From the cell containing the given text, extract its center point as (X, Y) coordinate. 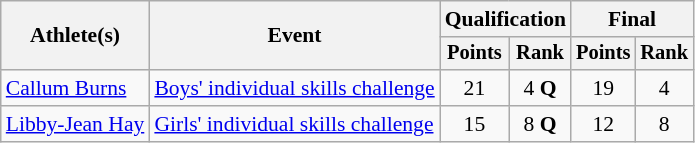
15 (474, 124)
Athlete(s) (76, 36)
Event (294, 36)
8 Q (540, 124)
19 (603, 88)
Girls' individual skills challenge (294, 124)
8 (664, 124)
Callum Burns (76, 88)
Qualification (506, 19)
4 (664, 88)
Final (632, 19)
Boys' individual skills challenge (294, 88)
4 Q (540, 88)
Libby-Jean Hay (76, 124)
12 (603, 124)
21 (474, 88)
